Provide the (x, y) coordinate of the cell's center where the given text is located.  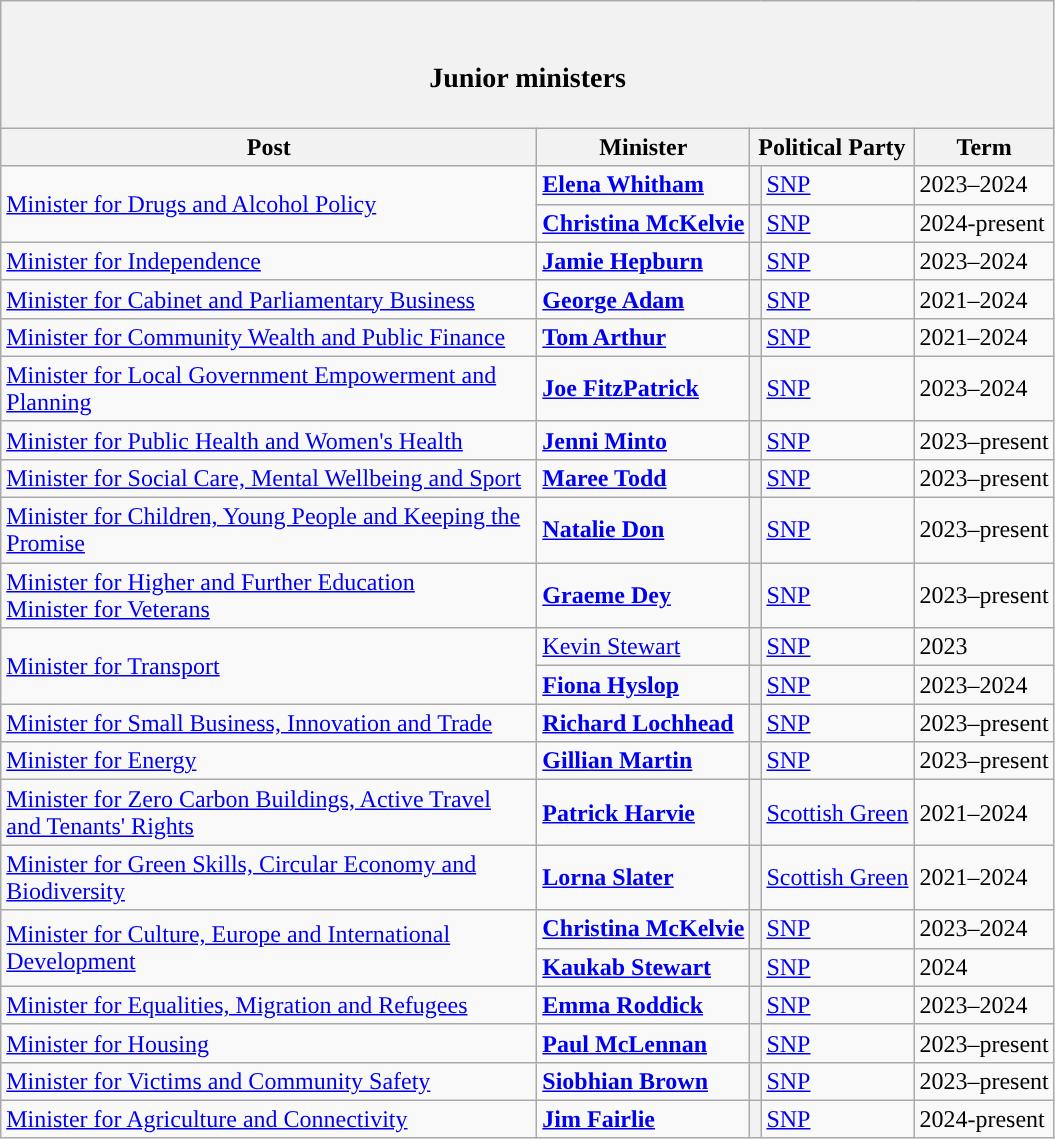
Elena Whitham (644, 185)
Minister for Higher and Further EducationMinister for Veterans (269, 596)
Joe FitzPatrick (644, 388)
Siobhian Brown (644, 1081)
2023 (984, 647)
Minister for Community Wealth and Public Finance (269, 337)
Minister for Small Business, Innovation and Trade (269, 723)
Minister for Social Care, Mental Wellbeing and Sport (269, 478)
Patrick Harvie (644, 812)
Jamie Hepburn (644, 261)
Tom Arthur (644, 337)
Lorna Slater (644, 878)
Kevin Stewart (644, 647)
2024 (984, 967)
Minister for Agriculture and Connectivity (269, 1119)
Term (984, 147)
Minister for Drugs and Alcohol Policy (269, 204)
Minister for Victims and Community Safety (269, 1081)
Jenni Minto (644, 440)
Natalie Don (644, 530)
Emma Roddick (644, 1005)
Paul McLennan (644, 1043)
Minister for Zero Carbon Buildings, Active Travel and Tenants' Rights (269, 812)
Jim Fairlie (644, 1119)
Richard Lochhead (644, 723)
Graeme Dey (644, 596)
Maree Todd (644, 478)
Minister for Energy (269, 761)
Junior ministers (528, 64)
Gillian Martin (644, 761)
Political Party (832, 147)
Minister for Public Health and Women's Health (269, 440)
Minister for Independence (269, 261)
Minister for Local Government Empowerment and Planning (269, 388)
Post (269, 147)
Kaukab Stewart (644, 967)
Minister for Housing (269, 1043)
Minister for Green Skills, Circular Economy and Biodiversity (269, 878)
Minister for Children, Young People and Keeping the Promise (269, 530)
Minister for Transport (269, 666)
Minister (644, 147)
Minister for Culture, Europe and International Development (269, 948)
Minister for Cabinet and Parliamentary Business (269, 299)
George Adam (644, 299)
Fiona Hyslop (644, 685)
Minister for Equalities, Migration and Refugees (269, 1005)
